Search for the cell housing the specified text and yield its [X, Y] center coordinate. 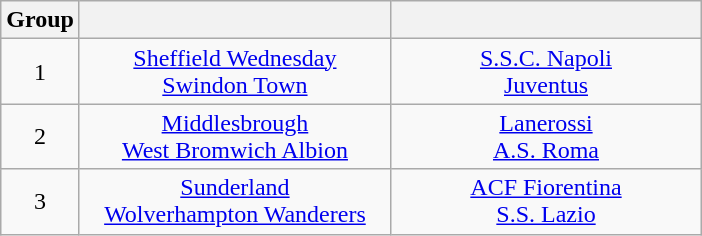
Sheffield WednesdaySwindon Town [234, 72]
S.S.C. NapoliJuventus [546, 72]
1 [40, 72]
3 [40, 202]
SunderlandWolverhampton Wanderers [234, 202]
ACF FiorentinaS.S. Lazio [546, 202]
LanerossiA.S. Roma [546, 136]
MiddlesbroughWest Bromwich Albion [234, 136]
2 [40, 136]
Group [40, 20]
